Detect which cell encompasses the target text, then output its [x, y] center coordinate. 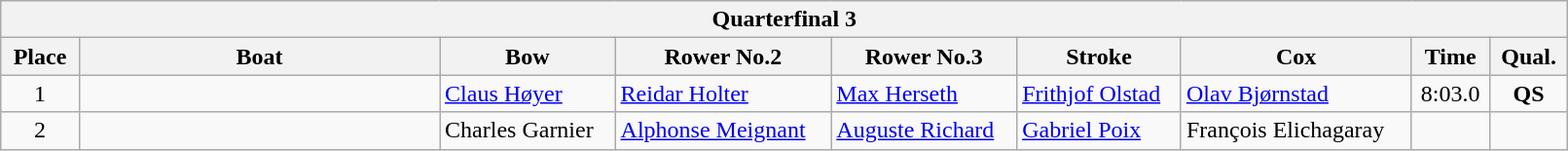
Gabriel Poix [1100, 131]
Reidar Holter [723, 94]
Time [1450, 57]
Boat [259, 57]
Qual. [1528, 57]
Stroke [1100, 57]
Auguste Richard [925, 131]
Rower No.2 [723, 57]
Rower No.3 [925, 57]
QS [1528, 94]
François Elichagaray [1295, 131]
8:03.0 [1450, 94]
Cox [1295, 57]
Olav Bjørnstad [1295, 94]
Charles Garnier [528, 131]
Place [40, 57]
Max Herseth [925, 94]
Bow [528, 57]
Frithjof Olstad [1100, 94]
1 [40, 94]
Alphonse Meignant [723, 131]
Quarterfinal 3 [784, 19]
2 [40, 131]
Claus Høyer [528, 94]
